From the cell containing the given text, extract its center point as (X, Y) coordinate. 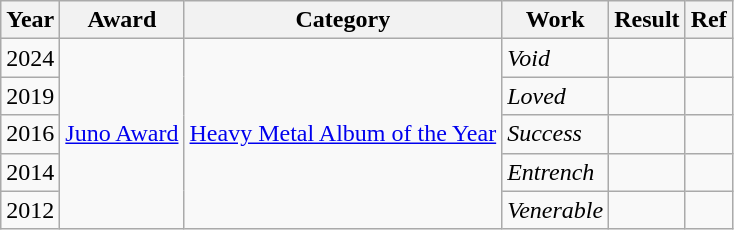
Award (122, 20)
Venerable (556, 210)
2019 (30, 96)
Ref (708, 20)
2024 (30, 58)
Void (556, 58)
Result (647, 20)
2016 (30, 134)
Heavy Metal Album of the Year (343, 134)
Loved (556, 96)
Work (556, 20)
2014 (30, 172)
Success (556, 134)
Entrench (556, 172)
Year (30, 20)
2012 (30, 210)
Category (343, 20)
Juno Award (122, 134)
